For the text-containing cell, return its midpoint in [x, y] coordinate format. 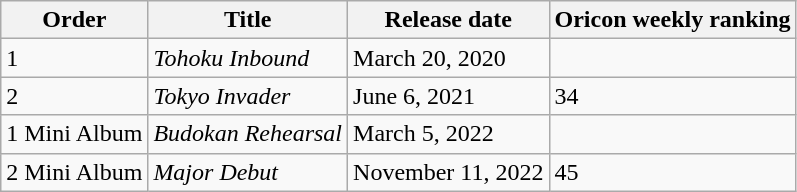
Major Debut [248, 172]
2 [74, 96]
Budokan Rehearsal [248, 134]
June 6, 2021 [448, 96]
Order [74, 20]
Title [248, 20]
Oricon weekly ranking [672, 20]
1 [74, 58]
November 11, 2022 [448, 172]
Tohoku Inbound [248, 58]
Tokyo Invader [248, 96]
45 [672, 172]
March 20, 2020 [448, 58]
2 Mini Album [74, 172]
1 Mini Album [74, 134]
March 5, 2022 [448, 134]
Release date [448, 20]
34 [672, 96]
